Detect which cell encompasses the target text, then output its (X, Y) center coordinate. 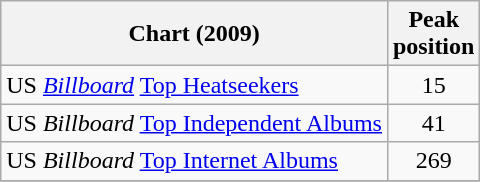
US Billboard Top Independent Albums (194, 123)
269 (433, 161)
Peakposition (433, 34)
US Billboard Top Internet Albums (194, 161)
US Billboard Top Heatseekers (194, 85)
41 (433, 123)
15 (433, 85)
Chart (2009) (194, 34)
